Search for the cell housing the specified text and yield its [x, y] center coordinate. 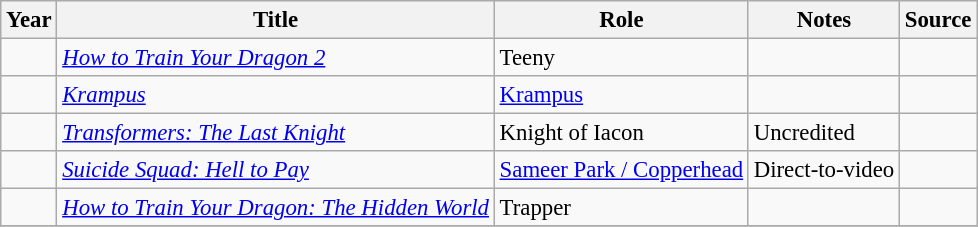
Uncredited [824, 133]
Role [621, 20]
Notes [824, 20]
How to Train Your Dragon 2 [276, 58]
Sameer Park / Copperhead [621, 170]
Suicide Squad: Hell to Pay [276, 170]
Transformers: The Last Knight [276, 133]
Year [29, 20]
Knight of Iacon [621, 133]
Teeny [621, 58]
How to Train Your Dragon: The Hidden World [276, 208]
Source [938, 20]
Trapper [621, 208]
Direct-to-video [824, 170]
Title [276, 20]
